Pinpoint the cell where the given text exists, returning its [x, y] midpoint coordinate. 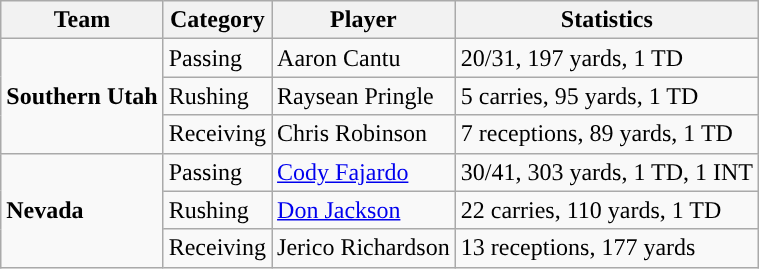
Cody Fajardo [364, 172]
7 receptions, 89 yards, 1 TD [606, 134]
Player [364, 20]
5 carries, 95 yards, 1 TD [606, 96]
Jerico Richardson [364, 248]
22 carries, 110 yards, 1 TD [606, 210]
Category [217, 20]
Statistics [606, 20]
Chris Robinson [364, 134]
Nevada [82, 210]
Raysean Pringle [364, 96]
Aaron Cantu [364, 58]
13 receptions, 177 yards [606, 248]
Team [82, 20]
Don Jackson [364, 210]
20/31, 197 yards, 1 TD [606, 58]
30/41, 303 yards, 1 TD, 1 INT [606, 172]
Southern Utah [82, 96]
